Return (x, y) of the center of cell containing provided text 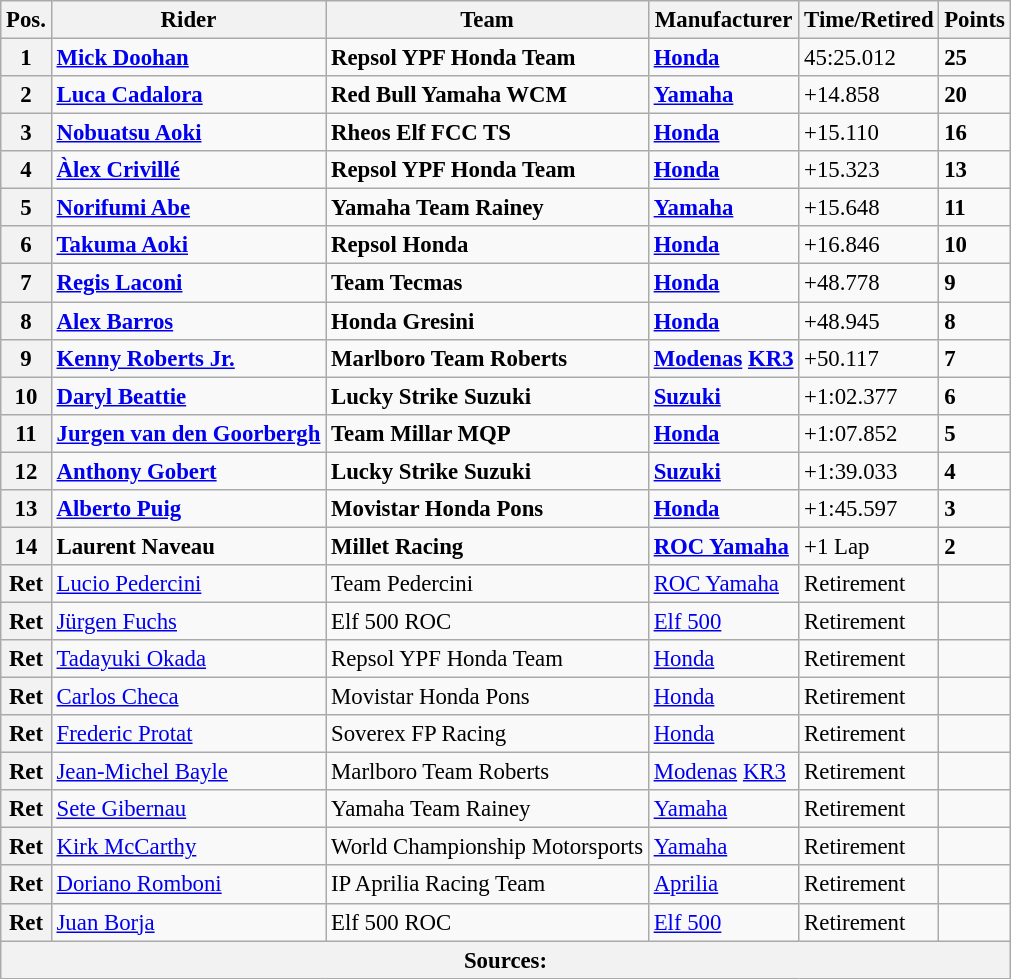
Lucio Pedercini (188, 584)
Points (974, 20)
+1:07.852 (869, 433)
Team Tecmas (488, 283)
Juan Borja (188, 922)
Honda Gresini (488, 321)
+1:45.597 (869, 509)
Millet Racing (488, 546)
Aprilia (723, 885)
Rider (188, 20)
Kirk McCarthy (188, 847)
+1 Lap (869, 546)
Kenny Roberts Jr. (188, 358)
Anthony Gobert (188, 471)
Daryl Beattie (188, 396)
Team (488, 20)
Norifumi Abe (188, 208)
Repsol Honda (488, 245)
Sources: (506, 960)
16 (974, 133)
Jean-Michel Bayle (188, 772)
Red Bull Yamaha WCM (488, 95)
Manufacturer (723, 20)
+1:39.033 (869, 471)
Rheos Elf FCC TS (488, 133)
Àlex Crivillé (188, 170)
1 (26, 58)
14 (26, 546)
+14.858 (869, 95)
Regis Laconi (188, 283)
Mick Doohan (188, 58)
+16.846 (869, 245)
Jurgen van den Goorbergh (188, 433)
Jürgen Fuchs (188, 621)
Pos. (26, 20)
20 (974, 95)
+48.945 (869, 321)
Alex Barros (188, 321)
+1:02.377 (869, 396)
Sete Gibernau (188, 809)
Carlos Checa (188, 697)
Takuma Aoki (188, 245)
Laurent Naveau (188, 546)
Team Millar MQP (488, 433)
Team Pedercini (488, 584)
45:25.012 (869, 58)
25 (974, 58)
Alberto Puig (188, 509)
+50.117 (869, 358)
Nobuatsu Aoki (188, 133)
World Championship Motorsports (488, 847)
Tadayuki Okada (188, 659)
+15.648 (869, 208)
Soverex FP Racing (488, 734)
+15.110 (869, 133)
12 (26, 471)
Frederic Protat (188, 734)
Time/Retired (869, 20)
IP Aprilia Racing Team (488, 885)
Luca Cadalora (188, 95)
Doriano Romboni (188, 885)
+48.778 (869, 283)
+15.323 (869, 170)
